Pinpoint the cell where the given text exists, returning its [x, y] midpoint coordinate. 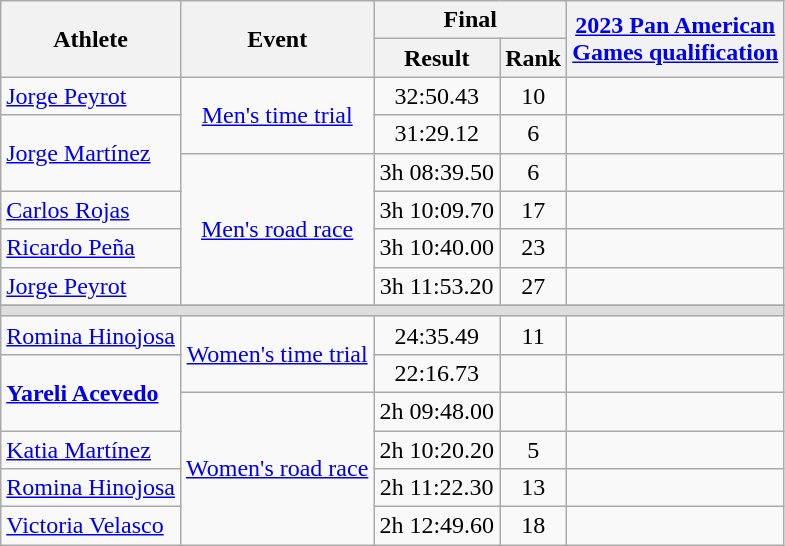
Ricardo Peña [91, 248]
3h 10:40.00 [437, 248]
32:50.43 [437, 96]
Final [470, 20]
Result [437, 58]
2h 09:48.00 [437, 411]
2h 12:49.60 [437, 526]
Men's road race [276, 229]
Athlete [91, 39]
22:16.73 [437, 373]
3h 10:09.70 [437, 210]
Rank [534, 58]
Women's road race [276, 468]
10 [534, 96]
27 [534, 286]
24:35.49 [437, 335]
Katia Martínez [91, 449]
Yareli Acevedo [91, 392]
23 [534, 248]
31:29.12 [437, 134]
5 [534, 449]
2h 10:20.20 [437, 449]
Women's time trial [276, 354]
Event [276, 39]
3h 11:53.20 [437, 286]
2h 11:22.30 [437, 488]
2023 Pan American Games qualification [676, 39]
Jorge Martínez [91, 153]
18 [534, 526]
Carlos Rojas [91, 210]
Men's time trial [276, 115]
Victoria Velasco [91, 526]
11 [534, 335]
3h 08:39.50 [437, 172]
13 [534, 488]
17 [534, 210]
